Identify which cell holds the provided text, then report its [x, y] central coordinate. 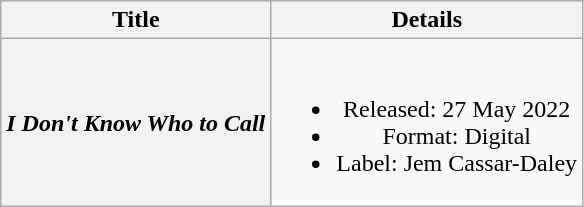
Details [427, 20]
I Don't Know Who to Call [136, 122]
Title [136, 20]
Released: 27 May 2022Format: DigitalLabel: Jem Cassar-Daley [427, 122]
